Capture the cell that displays the provided text and extract its [X, Y] central coordinate. 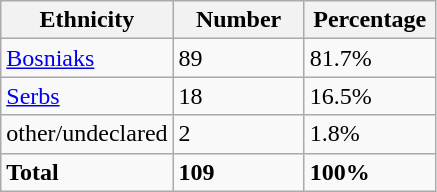
18 [238, 96]
89 [238, 58]
16.5% [370, 96]
Total [87, 172]
Number [238, 20]
Bosniaks [87, 58]
Serbs [87, 96]
2 [238, 134]
109 [238, 172]
1.8% [370, 134]
Percentage [370, 20]
other/undeclared [87, 134]
100% [370, 172]
81.7% [370, 58]
Ethnicity [87, 20]
